Capture the cell that displays the provided text and extract its [X, Y] central coordinate. 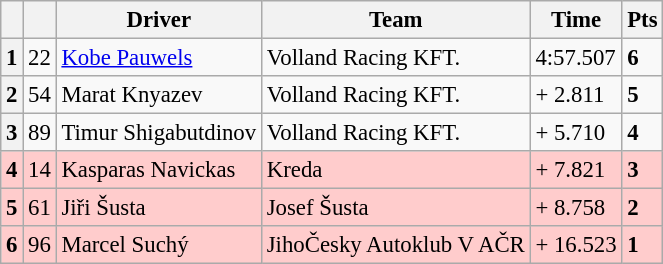
+ 8.758 [576, 208]
4:57.507 [576, 58]
Marat Knyazev [158, 95]
Jiři Šusta [158, 208]
+ 7.821 [576, 170]
Kobe Pauwels [158, 58]
Josef Šusta [396, 208]
96 [40, 245]
89 [40, 133]
Driver [158, 20]
54 [40, 95]
+ 5.710 [576, 133]
Time [576, 20]
+ 2.811 [576, 95]
JihoČesky Autoklub V AČR [396, 245]
Kreda [396, 170]
Timur Shigabutdinov [158, 133]
Team [396, 20]
61 [40, 208]
Marcel Suchý [158, 245]
14 [40, 170]
+ 16.523 [576, 245]
Pts [642, 20]
22 [40, 58]
Kasparas Navickas [158, 170]
